Provide the [x, y] coordinate of the cell's center where the given text is located.  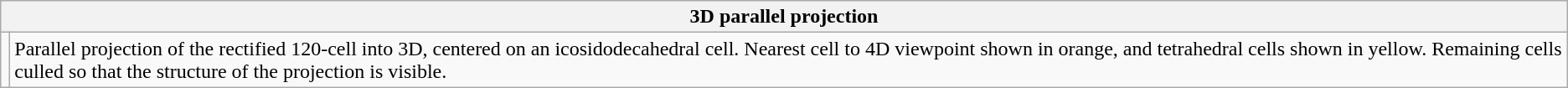
3D parallel projection [784, 17]
